Search for the cell housing the specified text and yield its (X, Y) center coordinate. 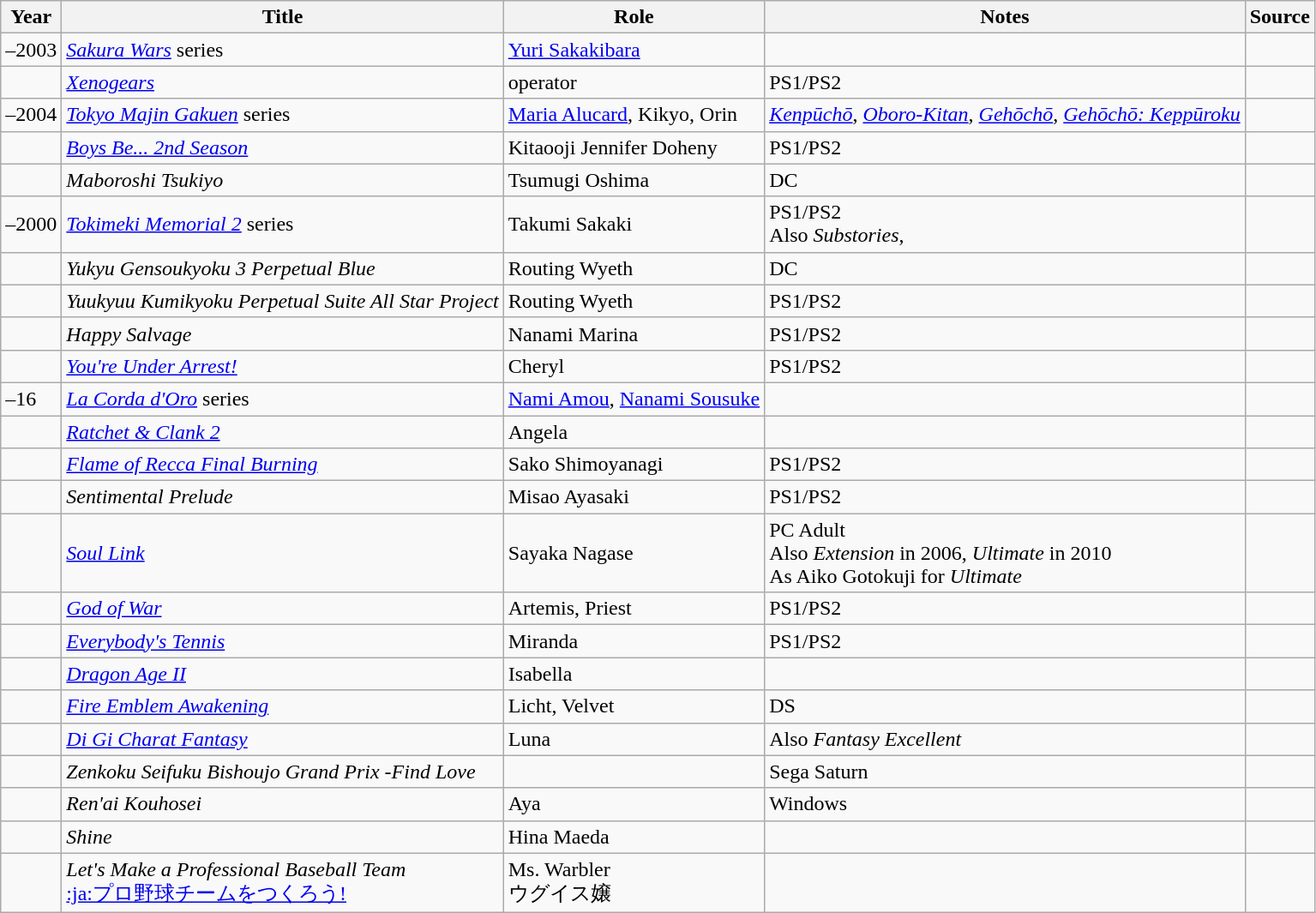
operator (634, 82)
God of War (283, 609)
–16 (31, 399)
Takumi Sakaki (634, 225)
Maboroshi Tsukiyo (283, 180)
Yuri Sakakibara (634, 50)
Windows (1005, 804)
Role (634, 17)
Maria Alucard, Kikyo, Orin (634, 115)
Happy Salvage (283, 333)
Soul Link (283, 553)
Sega Saturn (1005, 772)
Year (31, 17)
Tsumugi Oshima (634, 180)
Notes (1005, 17)
Di Gi Charat Fantasy (283, 739)
–2004 (31, 115)
Let's Make a Professional Baseball Team:ja:プロ野球チームをつくろう! (283, 883)
Zenkoku Seifuku Bishoujo Grand Prix -Find Love (283, 772)
Flame of Recca Final Burning (283, 465)
Shine (283, 837)
Ratchet & Clank 2 (283, 431)
You're Under Arrest! (283, 366)
Kenpūchō, Oboro-Kitan, Gehōchō, Gehōchō: Keppūroku (1005, 115)
Licht, Velvet (634, 706)
Luna (634, 739)
Angela (634, 431)
DS (1005, 706)
Isabella (634, 674)
Cheryl (634, 366)
Misao Ayasaki (634, 497)
Ren'ai Kouhosei (283, 804)
Boys Be... 2nd Season (283, 147)
Sayaka Nagase (634, 553)
Tokyo Majin Gakuen series (283, 115)
Yukyu Gensoukyoku 3 Perpetual Blue (283, 268)
–2000 (31, 225)
Fire Emblem Awakening (283, 706)
Title (283, 17)
PC AdultAlso Extension in 2006, Ultimate in 2010As Aiko Gotokuji for Ultimate (1005, 553)
Yuukyuu Kumikyoku Perpetual Suite All Star Project (283, 301)
Miranda (634, 641)
Dragon Age II (283, 674)
–2003 (31, 50)
Hina Maeda (634, 837)
Tokimeki Memorial 2 series (283, 225)
La Corda d'Oro series (283, 399)
Source (1279, 17)
Nanami Marina (634, 333)
PS1/PS2Also Substories, (1005, 225)
Artemis, Priest (634, 609)
Sakura Wars series (283, 50)
Kitaooji Jennifer Doheny (634, 147)
Also Fantasy Excellent (1005, 739)
Ms. Warblerウグイス嬢 (634, 883)
Nami Amou, Nanami Sousuke (634, 399)
Everybody's Tennis (283, 641)
Sako Shimoyanagi (634, 465)
Aya (634, 804)
Sentimental Prelude (283, 497)
Xenogears (283, 82)
